Output the [X, Y] coordinate of the center of the cell containing the given text.  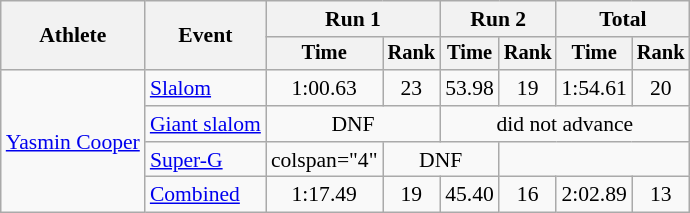
23 [412, 88]
Event [206, 36]
13 [661, 195]
Giant slalom [206, 124]
1:00.63 [324, 88]
1:54.61 [594, 88]
20 [661, 88]
1:17.49 [324, 195]
2:02.89 [594, 195]
45.40 [470, 195]
Athlete [73, 36]
Super-G [206, 160]
Run 2 [498, 19]
Run 1 [353, 19]
Yasmin Cooper [73, 141]
Slalom [206, 88]
53.98 [470, 88]
colspan="4" [324, 160]
Total [622, 19]
16 [528, 195]
did not advance [564, 124]
Combined [206, 195]
